From the cell containing the given text, extract its center point as (x, y) coordinate. 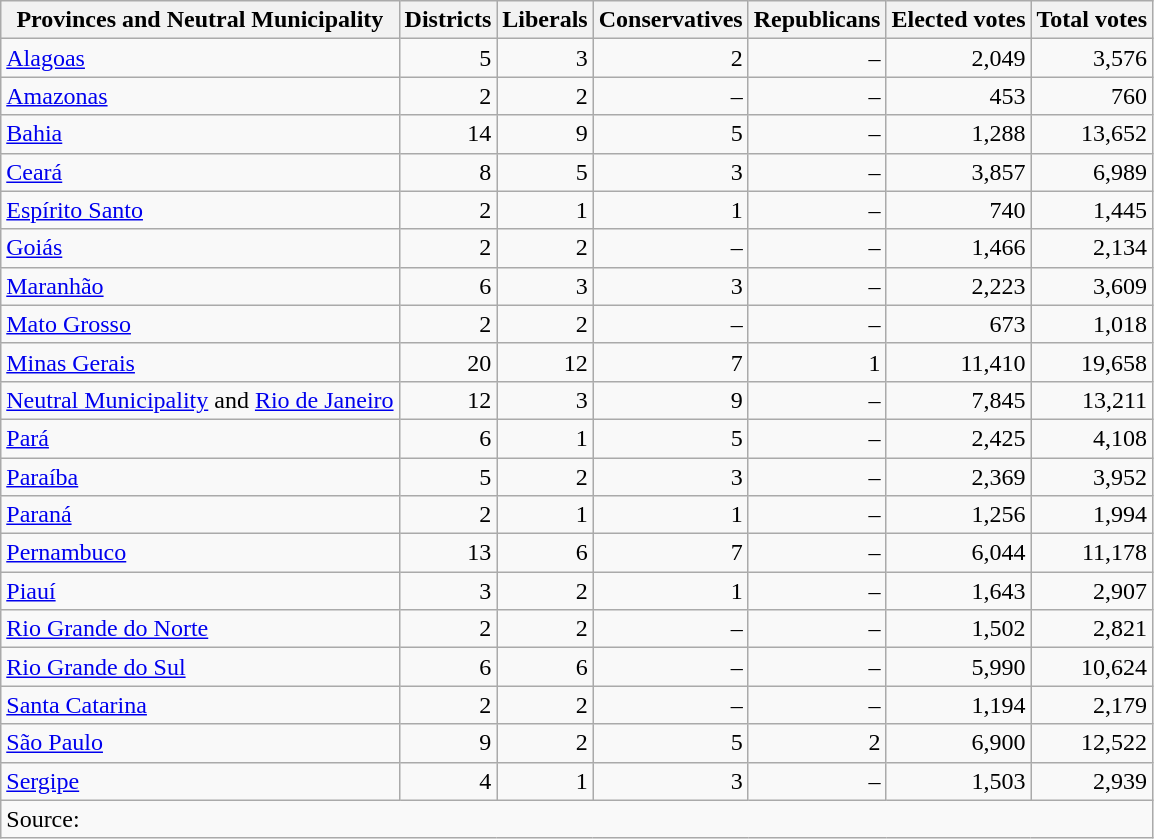
2,821 (1092, 629)
Mato Grosso (200, 324)
3,952 (1092, 477)
Paraíba (200, 477)
Pará (200, 438)
Paraná (200, 515)
1,502 (958, 629)
1,445 (1092, 210)
19,658 (1092, 362)
Piauí (200, 591)
2,223 (958, 286)
Republicans (817, 20)
7,845 (958, 400)
Amazonas (200, 96)
Minas Gerais (200, 362)
3,857 (958, 172)
20 (448, 362)
6,044 (958, 553)
Rio Grande do Norte (200, 629)
Conservatives (670, 20)
1,466 (958, 248)
760 (1092, 96)
1,503 (958, 781)
740 (958, 210)
Source: (577, 819)
São Paulo (200, 743)
Provinces and Neutral Municipality (200, 20)
1,018 (1092, 324)
14 (448, 134)
5,990 (958, 667)
Goiás (200, 248)
13,652 (1092, 134)
1,256 (958, 515)
13 (448, 553)
Pernambuco (200, 553)
2,179 (1092, 705)
11,410 (958, 362)
Elected votes (958, 20)
Total votes (1092, 20)
Rio Grande do Sul (200, 667)
Santa Catarina (200, 705)
453 (958, 96)
12,522 (1092, 743)
2,425 (958, 438)
Districts (448, 20)
8 (448, 172)
Liberals (545, 20)
2,907 (1092, 591)
3,576 (1092, 58)
1,194 (958, 705)
2,134 (1092, 248)
3,609 (1092, 286)
Ceará (200, 172)
1,994 (1092, 515)
2,369 (958, 477)
6,900 (958, 743)
Bahia (200, 134)
673 (958, 324)
6,989 (1092, 172)
1,288 (958, 134)
Maranhão (200, 286)
1,643 (958, 591)
Espírito Santo (200, 210)
Alagoas (200, 58)
10,624 (1092, 667)
4 (448, 781)
11,178 (1092, 553)
Sergipe (200, 781)
4,108 (1092, 438)
13,211 (1092, 400)
Neutral Municipality and Rio de Janeiro (200, 400)
2,049 (958, 58)
2,939 (1092, 781)
